Scan for the cell matching the given text and deliver its (X, Y) coordinate at center. 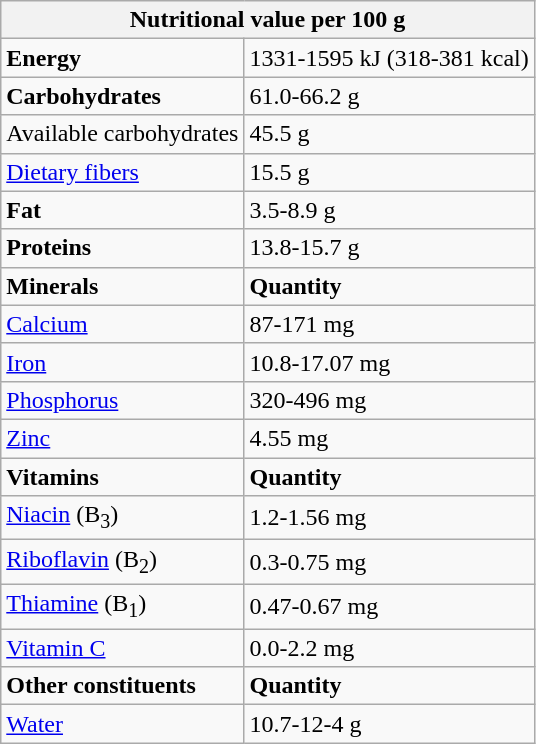
15.5 g (389, 172)
Fat (122, 210)
Energy (122, 58)
Thiamine (B1) (122, 606)
1331-1595 kJ (318-381 kcal) (389, 58)
4.55 mg (389, 438)
Carbohydrates (122, 96)
Nutritional value per 100 g (268, 20)
Dietary fibers (122, 172)
87-171 mg (389, 324)
Water (122, 724)
45.5 g (389, 134)
0.3-0.75 mg (389, 562)
10.8-17.07 mg (389, 362)
Other constituents (122, 686)
Iron (122, 362)
Vitamin C (122, 648)
Phosphorus (122, 400)
3.5-8.9 g (389, 210)
61.0-66.2 g (389, 96)
0.0-2.2 mg (389, 648)
Available carbohydrates (122, 134)
10.7-12-4 g (389, 724)
Riboflavin (B2) (122, 562)
1.2-1.56 mg (389, 518)
Zinc (122, 438)
Calcium (122, 324)
Proteins (122, 248)
0.47-0.67 mg (389, 606)
Niacin (B3) (122, 518)
320-496 mg (389, 400)
13.8-15.7 g (389, 248)
Vitamins (122, 477)
Minerals (122, 286)
